Provide the [X, Y] coordinate of the cell's center where the given text is located.  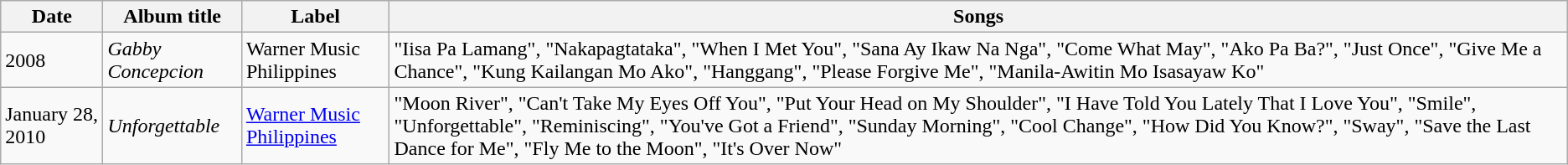
Songs [978, 17]
2008 [52, 60]
January 28, 2010 [52, 126]
Date [52, 17]
Label [315, 17]
Unforgettable [173, 126]
Album title [173, 17]
Gabby Concepcion [173, 60]
